Provide the [X, Y] coordinate of the cell's center where the given text is located.  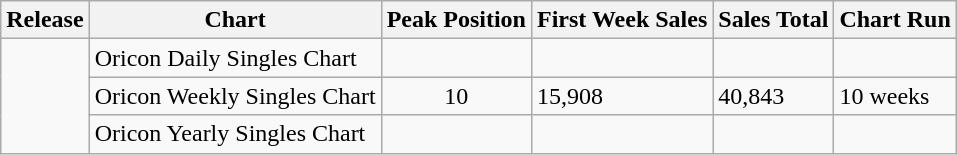
Oricon Yearly Singles Chart [235, 134]
Oricon Daily Singles Chart [235, 58]
Release [45, 20]
First Week Sales [622, 20]
Chart [235, 20]
10 [456, 96]
15,908 [622, 96]
10 weeks [895, 96]
Chart Run [895, 20]
Peak Position [456, 20]
40,843 [774, 96]
Oricon Weekly Singles Chart [235, 96]
Sales Total [774, 20]
